From the cell containing the given text, extract its center point as [x, y] coordinate. 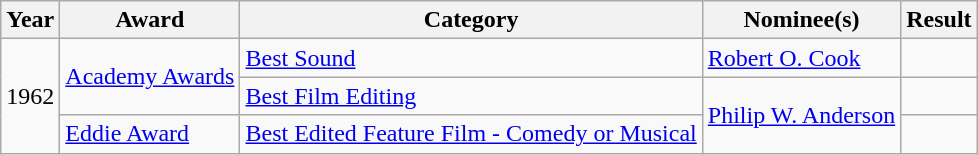
1962 [30, 96]
Category [471, 20]
Philip W. Anderson [801, 115]
Academy Awards [150, 77]
Best Film Editing [471, 96]
Best Edited Feature Film - Comedy or Musical [471, 134]
Robert O. Cook [801, 58]
Result [939, 20]
Nominee(s) [801, 20]
Eddie Award [150, 134]
Year [30, 20]
Award [150, 20]
Best Sound [471, 58]
